Search for the cell housing the specified text and yield its (x, y) center coordinate. 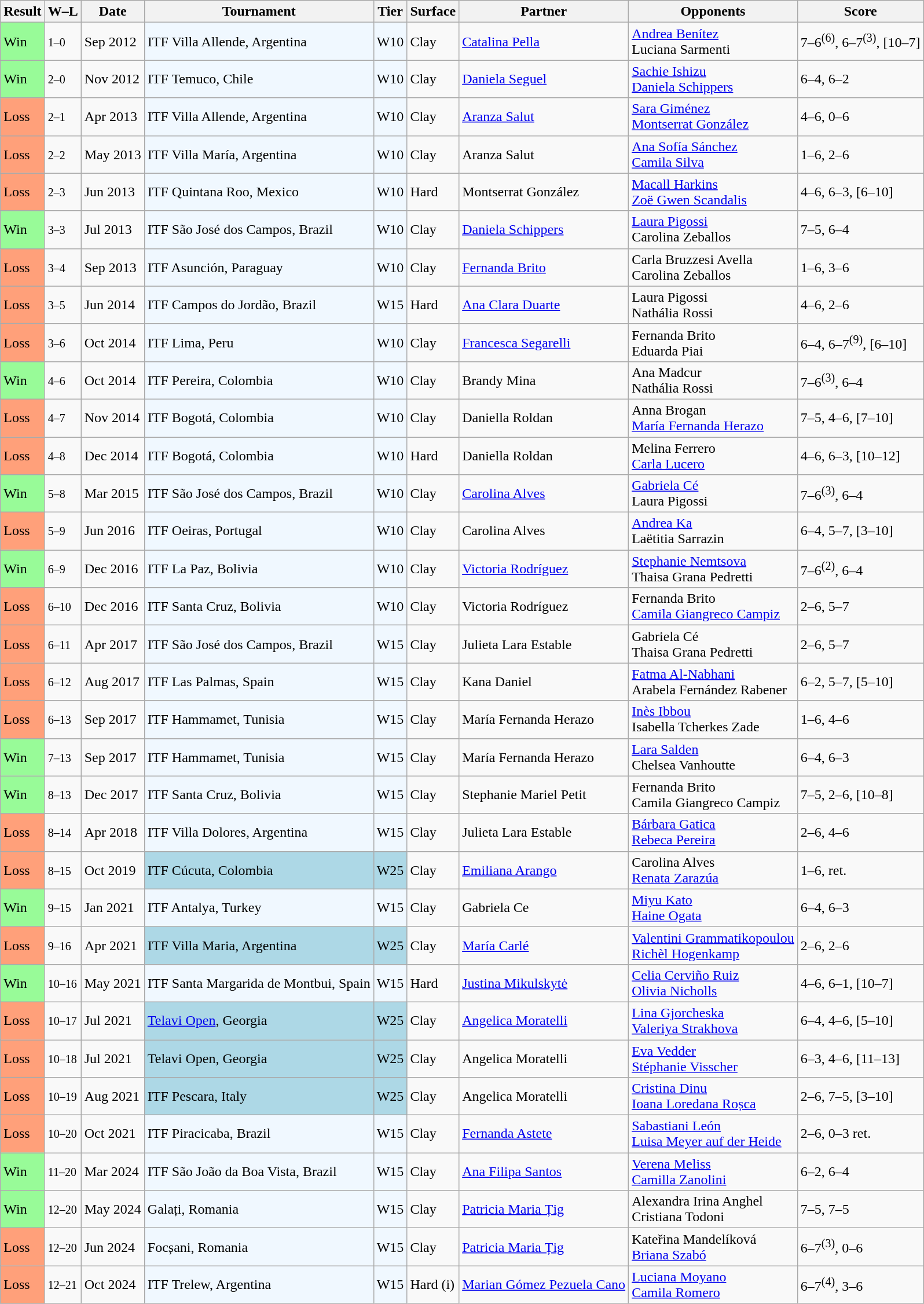
6–12 (63, 682)
4–6, 6–1, [10–7] (860, 983)
Aug 2017 (112, 682)
7–5, 2–6, [10–8] (860, 794)
ITF Pereira, Colombia (259, 380)
Gabriela Ce (544, 908)
Verena Meliss Camilla Zanolini (713, 1172)
3–3 (63, 229)
Date (112, 12)
Brandy Mina (544, 380)
Fatma Al-Nabhani Arabela Fernández Rabener (713, 682)
4–6, 6–3, [6–10] (860, 192)
Apr 2013 (112, 117)
Inès Ibbou Isabella Tcherkes Zade (713, 719)
6–9 (63, 569)
Laura Pigossi Nathália Rossi (713, 305)
ITF La Paz, Bolivia (259, 569)
7–13 (63, 757)
6–7(3), 0–6 (860, 1247)
8–13 (63, 794)
8–15 (63, 870)
6–4, 5–7, [3–10] (860, 532)
Oct 2024 (112, 1284)
Score (860, 12)
Apr 2021 (112, 945)
ITF Villa Maria, Argentina (259, 945)
6–13 (63, 719)
W–L (63, 12)
Daniela Seguel (544, 79)
4–7 (63, 418)
Valentini Grammatikopoulou Richèl Hogenkamp (713, 945)
Jun 2014 (112, 305)
ITF Piracicaba, Brazil (259, 1134)
1–6, ret. (860, 870)
7–5, 4–6, [7–10] (860, 418)
Jan 2021 (112, 908)
2–6, 7–5, [3–10] (860, 1097)
ITF Villa María, Argentina (259, 154)
8–14 (63, 833)
May 2024 (112, 1209)
7–6(2), 6–4 (860, 569)
ITF São João da Boa Vista, Brazil (259, 1172)
Nov 2014 (112, 418)
Lara Salden Chelsea Vanhoutte (713, 757)
Miyu Kato Haine Ogata (713, 908)
2–6, 4–6 (860, 833)
ITF Trelew, Argentina (259, 1284)
Emiliana Arango (544, 870)
Oct 2021 (112, 1134)
2–3 (63, 192)
Stephanie Mariel Petit (544, 794)
Mar 2015 (112, 493)
Ana Madcur Nathália Rossi (713, 380)
Nov 2012 (112, 79)
11–20 (63, 1172)
Ana Filipa Santos (544, 1172)
Jul 2013 (112, 229)
6–4, 6–7(9), [6–10] (860, 343)
Montserrat González (544, 192)
1–0 (63, 42)
12–21 (63, 1284)
ITF Lima, Peru (259, 343)
7–5, 7–5 (860, 1209)
3–4 (63, 268)
Ana Clara Duarte (544, 305)
Focșani, Romania (259, 1247)
Gabriela Cé Laura Pigossi (713, 493)
2–2 (63, 154)
1–6, 2–6 (860, 154)
ITF Santa Margarida de Montbui, Spain (259, 983)
Lina Gjorcheska Valeriya Strakhova (713, 1020)
7–5, 6–4 (860, 229)
10–18 (63, 1058)
Galați, Romania (259, 1209)
Justina Mikulskytė (544, 983)
Gabriela Cé Thaisa Grana Pedretti (713, 644)
ITF Antalya, Turkey (259, 908)
5–9 (63, 532)
Carolina Alves Renata Zarazúa (713, 870)
Macall Harkins Zoë Gwen Scandalis (713, 192)
Fernanda Brito (544, 268)
May 2013 (112, 154)
Fernanda Brito Eduarda Piai (713, 343)
Sachie Ishizu Daniela Schippers (713, 79)
9–16 (63, 945)
Eva Vedder Stéphanie Visscher (713, 1058)
ITF Las Palmas, Spain (259, 682)
Carla Bruzzesi Avella Carolina Zeballos (713, 268)
Mar 2024 (112, 1172)
Apr 2017 (112, 644)
10–17 (63, 1020)
Jun 2016 (112, 532)
Partner (544, 12)
4–6, 2–6 (860, 305)
Catalina Pella (544, 42)
5–8 (63, 493)
10–16 (63, 983)
10–20 (63, 1134)
1–6, 3–6 (860, 268)
3–6 (63, 343)
ITF Oeiras, Portugal (259, 532)
9–15 (63, 908)
2–6, 0–3 ret. (860, 1134)
Alexandra Irina Anghel Cristiana Todoni (713, 1209)
Ana Sofía Sánchez Camila Silva (713, 154)
ITF Cúcuta, Colombia (259, 870)
4–6, 6–3, [10–12] (860, 455)
Celia Cerviño Ruiz Olivia Nicholls (713, 983)
4–6 (63, 380)
Sep 2013 (112, 268)
6–11 (63, 644)
6–10 (63, 607)
Dec 2014 (112, 455)
Sep 2012 (112, 42)
Kateřina Mandelíková Briana Szabó (713, 1247)
6–3, 4–6, [11–13] (860, 1058)
ITF Asunción, Paraguay (259, 268)
6–2, 5–7, [5–10] (860, 682)
6–7(4), 3–6 (860, 1284)
Result (23, 12)
Stephanie Nemtsova Thaisa Grana Pedretti (713, 569)
2–6, 2–6 (860, 945)
Oct 2019 (112, 870)
May 2021 (112, 983)
ITF Pescara, Italy (259, 1097)
Opponents (713, 12)
Jun 2024 (112, 1247)
Marian Gómez Pezuela Cano (544, 1284)
Luciana Moyano Camila Romero (713, 1284)
4–8 (63, 455)
Francesca Segarelli (544, 343)
Surface (433, 12)
6–4, 4–6, [5–10] (860, 1020)
Sara Giménez Montserrat González (713, 117)
Andrea Benítez Luciana Sarmenti (713, 42)
Melina Ferrero Carla Lucero (713, 455)
Hard (i) (433, 1284)
María Carlé (544, 945)
Dec 2017 (112, 794)
Fernanda Astete (544, 1134)
Sabastiani León Luisa Meyer auf der Heide (713, 1134)
Bárbara Gatica Rebeca Pereira (713, 833)
3–5 (63, 305)
Laura Pigossi Carolina Zeballos (713, 229)
7–6(6), 6–7(3), [10–7] (860, 42)
Apr 2018 (112, 833)
Jun 2013 (112, 192)
Andrea Ka Laëtitia Sarrazin (713, 532)
Anna Brogan María Fernanda Herazo (713, 418)
Daniela Schippers (544, 229)
Kana Daniel (544, 682)
ITF Quintana Roo, Mexico (259, 192)
Tournament (259, 12)
ITF Temuco, Chile (259, 79)
ITF Villa Dolores, Argentina (259, 833)
1–6, 4–6 (860, 719)
6–2, 6–4 (860, 1172)
2–1 (63, 117)
ITF Campos do Jordão, Brazil (259, 305)
10–19 (63, 1097)
2–0 (63, 79)
Aug 2021 (112, 1097)
6–4, 6–2 (860, 79)
Cristina Dinu Ioana Loredana Roșca (713, 1097)
4–6, 0–6 (860, 117)
Tier (390, 12)
